Return the [X, Y] coordinate for the center point of the cell that contains the specified text.  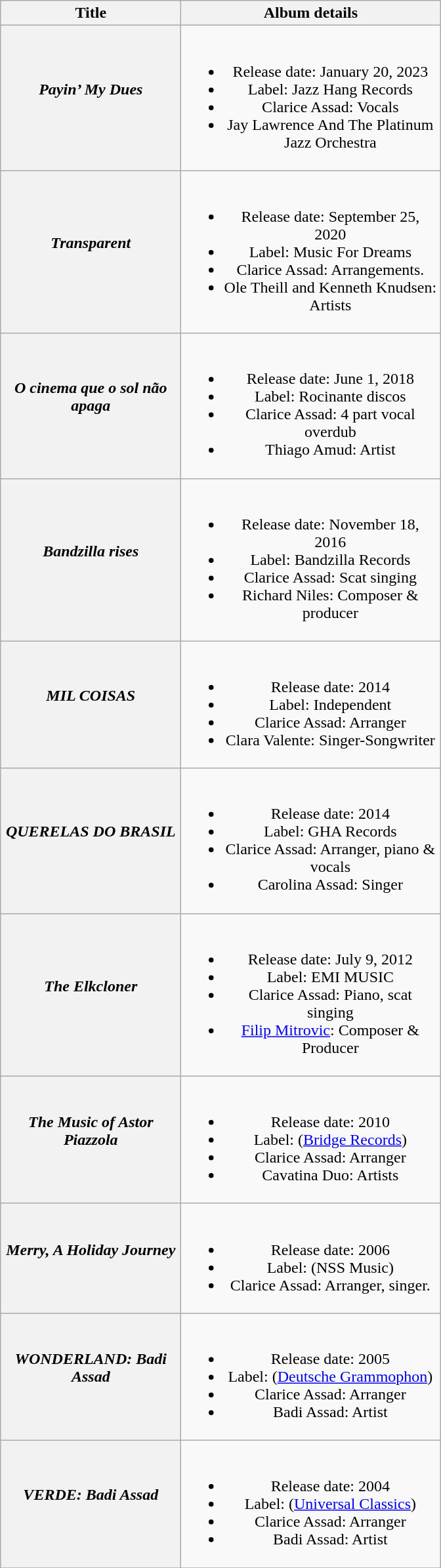
Title [91, 13]
The Music of Astor Piazzola [91, 1140]
WONDERLAND: Badi Assad [91, 1376]
Release date: 2005Label: (Deutsche Grammophon)Clarice Assad: ArrangerBadi Assad: Artist [311, 1376]
Release date: June 1, 2018Label: Rocinante discosClarice Assad: 4 part vocal overdubThiago Amud: Artist [311, 405]
Transparent [91, 252]
QUERELAS DO BRASIL [91, 841]
O cinema que o sol não apaga [91, 405]
Release date: 2014Label: IndependentClarice Assad: ArrangerClara Valente: Singer-Songwriter [311, 705]
Merry, A Holiday Journey [91, 1258]
MIL COISAS [91, 705]
Bandzilla rises [91, 560]
Release date: 2014Label: GHA RecordsClarice Assad: Arranger, piano & vocalsCarolina Assad: Singer [311, 841]
Release date: January 20, 2023Label: Jazz Hang RecordsClarice Assad: VocalsJay Lawrence And The Platinum Jazz Orchestra [311, 98]
Release date: 2006Label: (NSS Music)Clarice Assad: Arranger, singer. [311, 1258]
Album details [311, 13]
Release date: September 25, 2020Label: Music For DreamsClarice Assad: Arrangements.Ole Theill and Kenneth Knudsen: Artists [311, 252]
VERDE: Badi Assad [91, 1504]
The Elkcloner [91, 995]
Release date: July 9, 2012Label: EMI MUSICClarice Assad: Piano, scat singingFilip Mitrovic: Composer & Producer [311, 995]
Payin’ My Dues [91, 98]
Release date: November 18, 2016Label: Bandzilla RecordsClarice Assad: Scat singing Richard Niles: Composer & producer [311, 560]
Release date: 2010Label: (Bridge Records)Clarice Assad: ArrangerCavatina Duo: Artists [311, 1140]
Release date: 2004Label: (Universal Classics)Clarice Assad: ArrangerBadi Assad: Artist [311, 1504]
